Identify which cell holds the provided text, then report its [X, Y] central coordinate. 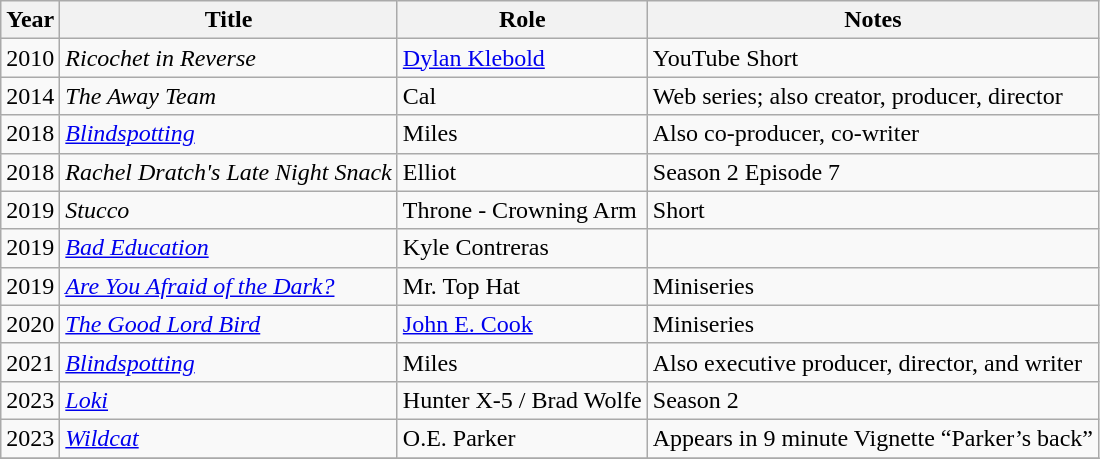
Loki [228, 400]
John E. Cook [522, 324]
Elliot [522, 172]
Year [30, 20]
Web series; also creator, producer, director [872, 96]
Mr. Top Hat [522, 286]
2010 [30, 58]
The Good Lord Bird [228, 324]
2020 [30, 324]
Short [872, 210]
Stucco [228, 210]
O.E. Parker [522, 438]
Season 2 Episode 7 [872, 172]
2021 [30, 362]
Ricochet in Reverse [228, 58]
Role [522, 20]
Bad Education [228, 248]
Hunter X-5 / Brad Wolfe [522, 400]
Notes [872, 20]
Throne - Crowning Arm [522, 210]
Season 2 [872, 400]
YouTube Short [872, 58]
2014 [30, 96]
Also co-producer, co-writer [872, 134]
Are You Afraid of the Dark? [228, 286]
Appears in 9 minute Vignette “Parker’s back” [872, 438]
Cal [522, 96]
Title [228, 20]
Also executive producer, director, and writer [872, 362]
Dylan Klebold [522, 58]
Kyle Contreras [522, 248]
The Away Team [228, 96]
Wildcat [228, 438]
Rachel Dratch's Late Night Snack [228, 172]
